Pinpoint the cell where the given text exists, returning its (x, y) midpoint coordinate. 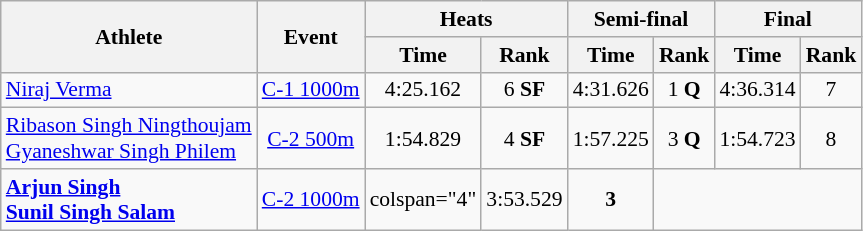
3 (611, 200)
C-2 1000m (311, 200)
Niraj Verma (129, 90)
3 Q (684, 138)
C-2 500m (311, 138)
3:53.529 (524, 200)
colspan="4" (424, 200)
Ribason Singh NingthoujamGyaneshwar Singh Philem (129, 138)
4:36.314 (757, 90)
Semi-final (642, 19)
1:57.225 (611, 138)
Final (788, 19)
1:54.723 (757, 138)
7 (832, 90)
1 Q (684, 90)
4 SF (524, 138)
4:31.626 (611, 90)
Heats (466, 19)
Athlete (129, 36)
8 (832, 138)
Event (311, 36)
Arjun SinghSunil Singh Salam (129, 200)
6 SF (524, 90)
C-1 1000m (311, 90)
1:54.829 (424, 138)
4:25.162 (424, 90)
